Identify which cell holds the provided text, then report its [X, Y] central coordinate. 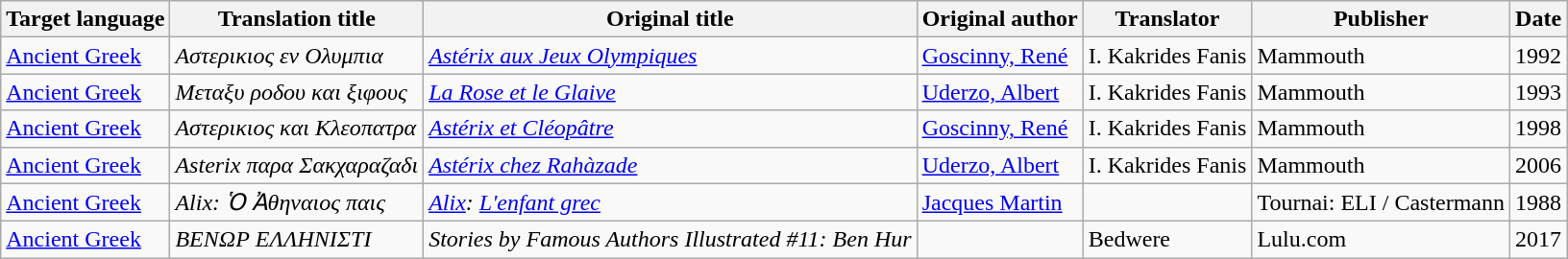
La Rose et le Glaive [671, 92]
Astérix aux Jeux Olympiques [671, 56]
Publisher [1382, 19]
Astérix et Cléopâtre [671, 129]
2017 [1539, 240]
Date [1539, 19]
Μεταξυ ροδου και ξιφους [297, 92]
1988 [1539, 202]
Translator [1167, 19]
Target language [86, 19]
Original author [999, 19]
Αστερικιος και Κλεοπατρα [297, 129]
Alix: L'enfant grec [671, 202]
Bedwere [1167, 240]
1992 [1539, 56]
Tournai: ELI / Castermann [1382, 202]
2006 [1539, 165]
Αστερικιος εν Ολυμπια [297, 56]
Original title [671, 19]
Asterix παρα Σακχαραζαδι [297, 165]
Stories by Famous Authors Illustrated #11: Ben Hur [671, 240]
Lulu.com [1382, 240]
Jacques Martin [999, 202]
Translation title [297, 19]
1993 [1539, 92]
Alix: Ὁ Ἀθηναιος παις [297, 202]
ΒΕΝΩΡ ΕΛΛΗΝΙΣΤΙ [297, 240]
1998 [1539, 129]
Astérix chez Rahàzade [671, 165]
